Provide the (x, y) coordinate of the cell's center where the given text is located.  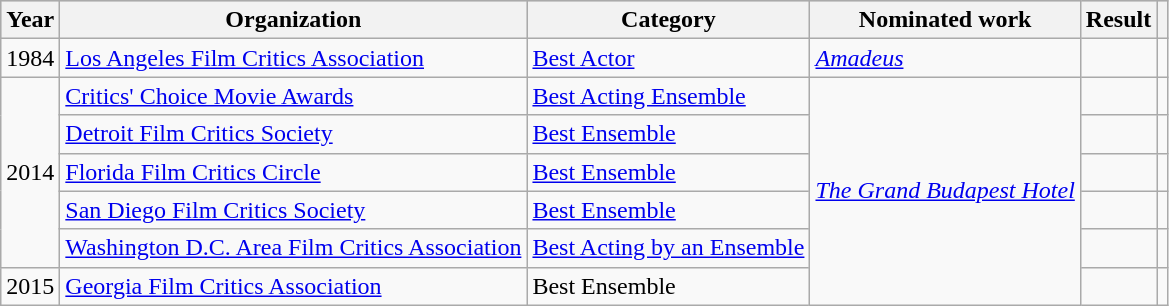
Critics' Choice Movie Awards (294, 96)
2014 (30, 172)
Year (30, 20)
Florida Film Critics Circle (294, 172)
The Grand Budapest Hotel (945, 191)
Best Actor (668, 58)
Washington D.C. Area Film Critics Association (294, 248)
Organization (294, 20)
Amadeus (945, 58)
Detroit Film Critics Society (294, 134)
San Diego Film Critics Society (294, 210)
Result (1118, 20)
2015 (30, 286)
Best Acting Ensemble (668, 96)
Los Angeles Film Critics Association (294, 58)
1984 (30, 58)
Georgia Film Critics Association (294, 286)
Category (668, 20)
Best Acting by an Ensemble (668, 248)
Nominated work (945, 20)
